From the cell containing the given text, extract its center point as (X, Y) coordinate. 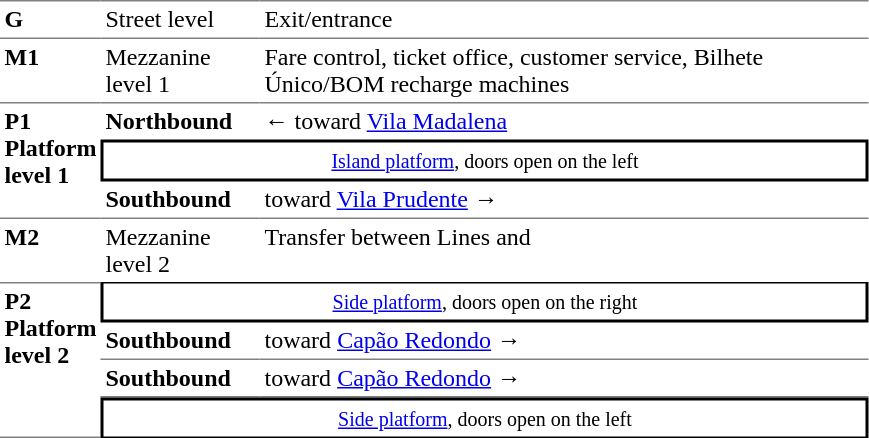
Island platform, doors open on the left (485, 161)
Fare control, ticket office, customer service, Bilhete Único/BOM recharge machines (564, 70)
M1 (50, 70)
← toward Vila Madalena (564, 121)
Side platform, doors open on the right (485, 302)
P1Platform level 1 (50, 160)
Street level (180, 19)
Side platform, doors open on the left (485, 418)
G (50, 19)
Mezzanine level 2 (180, 250)
Transfer between Lines and (564, 250)
M2 (50, 250)
toward Vila Prudente → (564, 201)
Northbound (180, 121)
Exit/entrance (564, 19)
Mezzanine level 1 (180, 70)
P2Platform level 2 (50, 360)
